Detect which cell encompasses the target text, then output its (x, y) center coordinate. 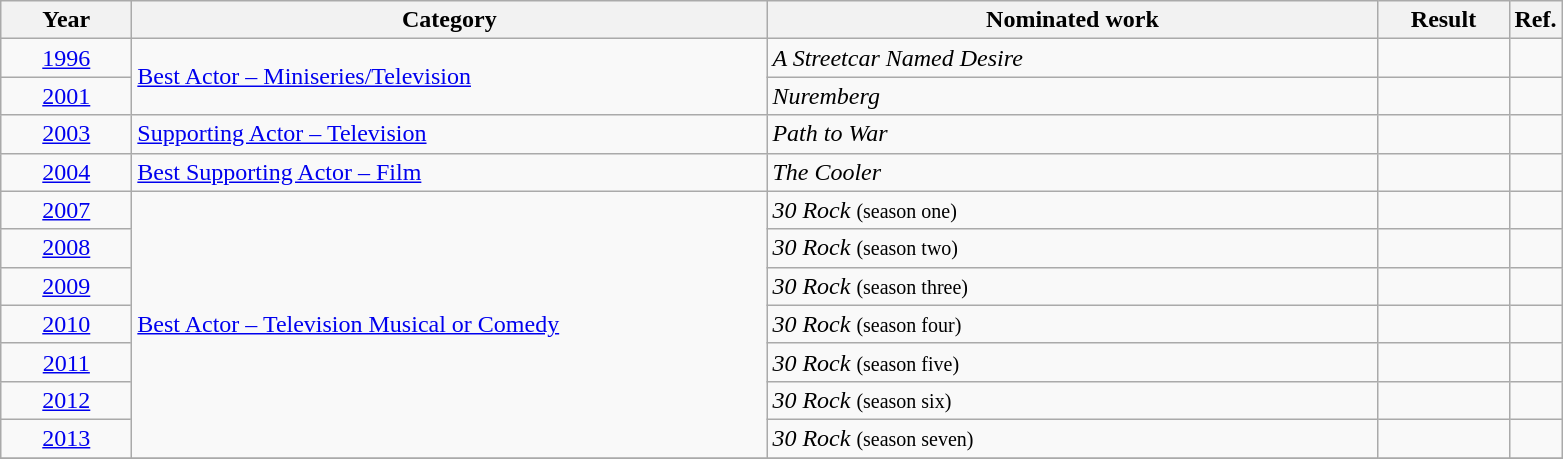
1996 (66, 58)
Path to War (1072, 134)
2010 (66, 324)
2003 (66, 134)
30 Rock (season one) (1072, 210)
2001 (66, 96)
Result (1444, 20)
Best Actor – Miniseries/Television (450, 77)
2013 (66, 438)
Ref. (1536, 20)
2004 (66, 172)
30 Rock (season three) (1072, 286)
2007 (66, 210)
Best Supporting Actor – Film (450, 172)
2011 (66, 362)
A Streetcar Named Desire (1072, 58)
2012 (66, 400)
Supporting Actor – Television (450, 134)
The Cooler (1072, 172)
30 Rock (season two) (1072, 248)
2008 (66, 248)
Best Actor – Television Musical or Comedy (450, 324)
30 Rock (season five) (1072, 362)
Year (66, 20)
30 Rock (season four) (1072, 324)
2009 (66, 286)
Nominated work (1072, 20)
Category (450, 20)
Nuremberg (1072, 96)
30 Rock (season six) (1072, 400)
30 Rock (season seven) (1072, 438)
